Find where the given text appears and provide that cell's center as (X, Y) coordinate. 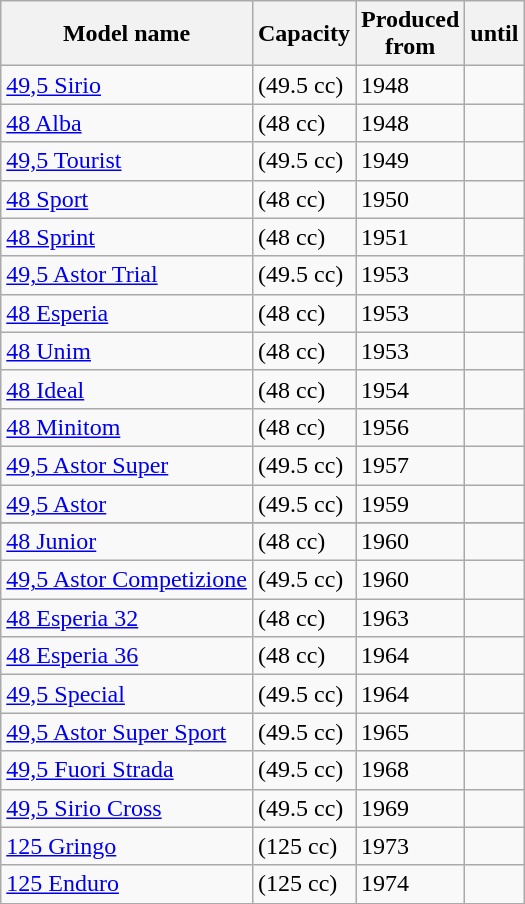
1969 (410, 808)
49,5 Sirio (127, 85)
1950 (410, 199)
48 Sprint (127, 237)
48 Esperia (127, 313)
1954 (410, 389)
49,5 Sirio Cross (127, 808)
49,5 Special (127, 694)
Model name (127, 34)
until (494, 34)
1965 (410, 732)
48 Unim (127, 351)
1968 (410, 770)
1963 (410, 618)
48 Sport (127, 199)
1973 (410, 846)
49,5 Tourist (127, 161)
1951 (410, 237)
48 Ideal (127, 389)
48 Junior (127, 542)
1959 (410, 503)
49,5 Astor Super Sport (127, 732)
49,5 Astor Competizione (127, 580)
49,5 Astor (127, 503)
48 Esperia 36 (127, 656)
Capacity (304, 34)
1957 (410, 465)
1956 (410, 427)
1949 (410, 161)
125 Gringo (127, 846)
48 Esperia 32 (127, 618)
Producedfrom (410, 34)
49,5 Astor Super (127, 465)
49,5 Fuori Strada (127, 770)
48 Alba (127, 123)
49,5 Astor Trial (127, 275)
1974 (410, 884)
48 Minitom (127, 427)
125 Enduro (127, 884)
